Output the [x, y] coordinate of the center of the cell containing the given text.  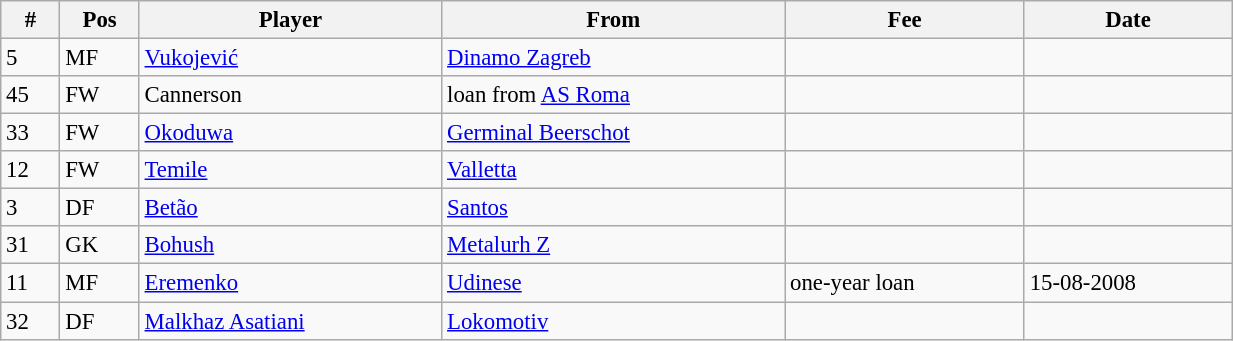
Eremenko [290, 283]
Vukojević [290, 58]
Okoduwa [290, 133]
Metalurh Z [614, 245]
Dinamo Zagreb [614, 58]
32 [30, 321]
Fee [905, 20]
one-year loan [905, 283]
Pos [100, 20]
45 [30, 95]
33 [30, 133]
Lokomotiv [614, 321]
Germinal Beerschot [614, 133]
12 [30, 170]
Valletta [614, 170]
Udinese [614, 283]
Player [290, 20]
15-08-2008 [1128, 283]
From [614, 20]
loan from AS Roma [614, 95]
Betão [290, 208]
Date [1128, 20]
31 [30, 245]
Bohush [290, 245]
Temile [290, 170]
11 [30, 283]
GK [100, 245]
Santos [614, 208]
5 [30, 58]
# [30, 20]
Cannerson [290, 95]
Malkhaz Asatiani [290, 321]
3 [30, 208]
